For the text-containing cell, return its midpoint in [x, y] coordinate format. 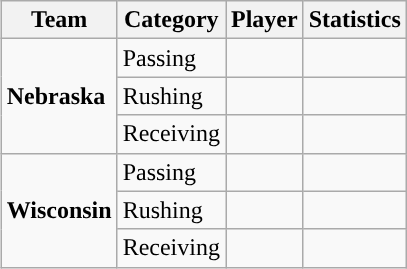
Category [171, 20]
Nebraska [59, 96]
Team [59, 20]
Wisconsin [59, 210]
Statistics [354, 20]
Player [265, 20]
